For the text-containing cell, return its midpoint in [X, Y] coordinate format. 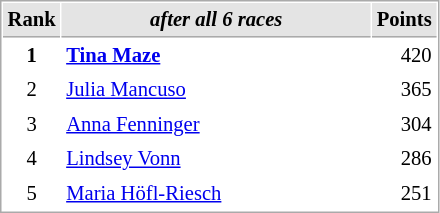
251 [404, 194]
5 [32, 194]
304 [404, 124]
420 [404, 56]
Points [404, 20]
365 [404, 90]
2 [32, 90]
Anna Fenninger [216, 124]
after all 6 races [216, 20]
3 [32, 124]
Rank [32, 20]
Maria Höfl-Riesch [216, 194]
Lindsey Vonn [216, 158]
Julia Mancuso [216, 90]
Tina Maze [216, 56]
1 [32, 56]
286 [404, 158]
4 [32, 158]
